Determine the (x, y) coordinate at the center of the cell enclosing the given text.  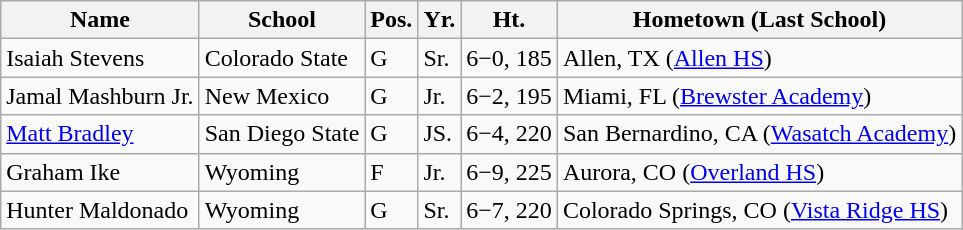
Ht. (510, 20)
Colorado Springs, CO (Vista Ridge HS) (759, 210)
Hometown (Last School) (759, 20)
Colorado State (282, 58)
Isaiah Stevens (100, 58)
Matt Bradley (100, 134)
Name (100, 20)
Allen, TX (Allen HS) (759, 58)
School (282, 20)
6−4, 220 (510, 134)
Hunter Maldonado (100, 210)
6−0, 185 (510, 58)
Jamal Mashburn Jr. (100, 96)
Yr. (440, 20)
Pos. (392, 20)
JS. (440, 134)
Graham Ike (100, 172)
6−9, 225 (510, 172)
6−7, 220 (510, 210)
New Mexico (282, 96)
San Diego State (282, 134)
6−2, 195 (510, 96)
F (392, 172)
Aurora, CO (Overland HS) (759, 172)
Miami, FL (Brewster Academy) (759, 96)
San Bernardino, CA (Wasatch Academy) (759, 134)
